Identify which cell holds the provided text, then report its [X, Y] central coordinate. 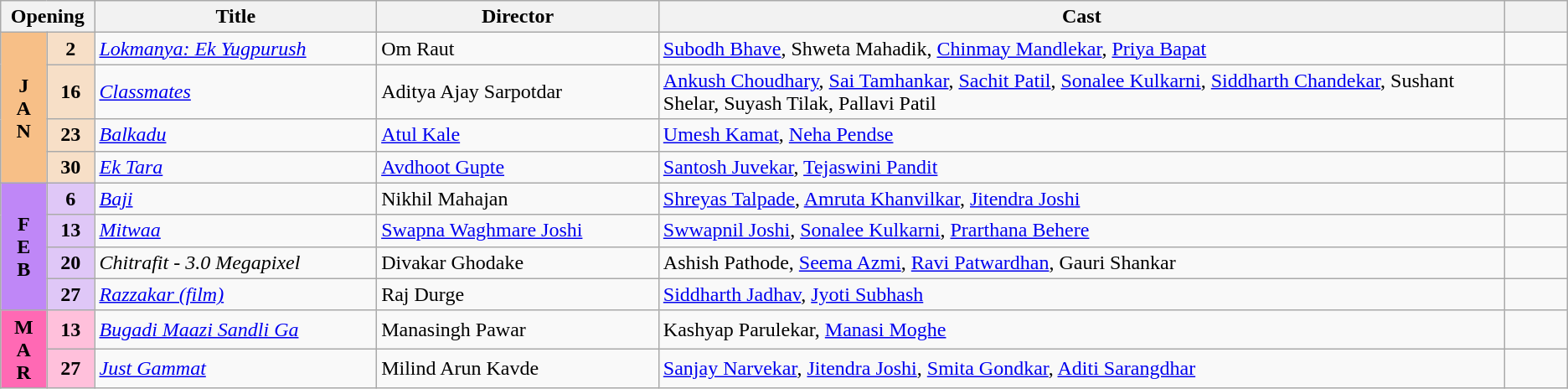
Siddharth Jadhav, Jyoti Subhash [1081, 294]
23 [70, 135]
30 [70, 167]
Subodh Bhave, Shweta Mahadik, Chinmay Mandlekar, Priya Bapat [1081, 49]
Raj Durge [518, 294]
FEB [23, 246]
Umesh Kamat, Neha Pendse [1081, 135]
Ankush Choudhary, Sai Tamhankar, Sachit Patil, Sonalee Kulkarni, Siddharth Chandekar, Sushant Shelar, Suyash Tilak, Pallavi Patil [1081, 92]
16 [70, 92]
Ek Tara [236, 167]
Title [236, 17]
JAN [23, 107]
Bugadi Maazi Sandli Ga [236, 329]
Mitwaa [236, 231]
Chitrafit - 3.0 Megapixel [236, 262]
Avdhoot Gupte [518, 167]
MAR [23, 349]
Razzakar (film) [236, 294]
Classmates [236, 92]
Nikhil Mahajan [518, 199]
Baji [236, 199]
Atul Kale [518, 135]
Swwapnil Joshi, Sonalee Kulkarni, Prarthana Behere [1081, 231]
Aditya Ajay Sarpotdar [518, 92]
Lokmanya: Ek Yugpurush [236, 49]
Just Gammat [236, 368]
2 [70, 49]
Opening [48, 17]
Director [518, 17]
Swapna Waghmare Joshi [518, 231]
Balkadu [236, 135]
6 [70, 199]
Manasingh Pawar [518, 329]
Kashyap Parulekar, Manasi Moghe [1081, 329]
Santosh Juvekar, Tejaswini Pandit [1081, 167]
Cast [1081, 17]
Milind Arun Kavde [518, 368]
Sanjay Narvekar, Jitendra Joshi, Smita Gondkar, Aditi Sarangdhar [1081, 368]
Divakar Ghodake [518, 262]
Ashish Pathode, Seema Azmi, Ravi Patwardhan, Gauri Shankar [1081, 262]
Shreyas Talpade, Amruta Khanvilkar, Jitendra Joshi [1081, 199]
Om Raut [518, 49]
20 [70, 262]
